Detect which cell encompasses the target text, then output its (x, y) center coordinate. 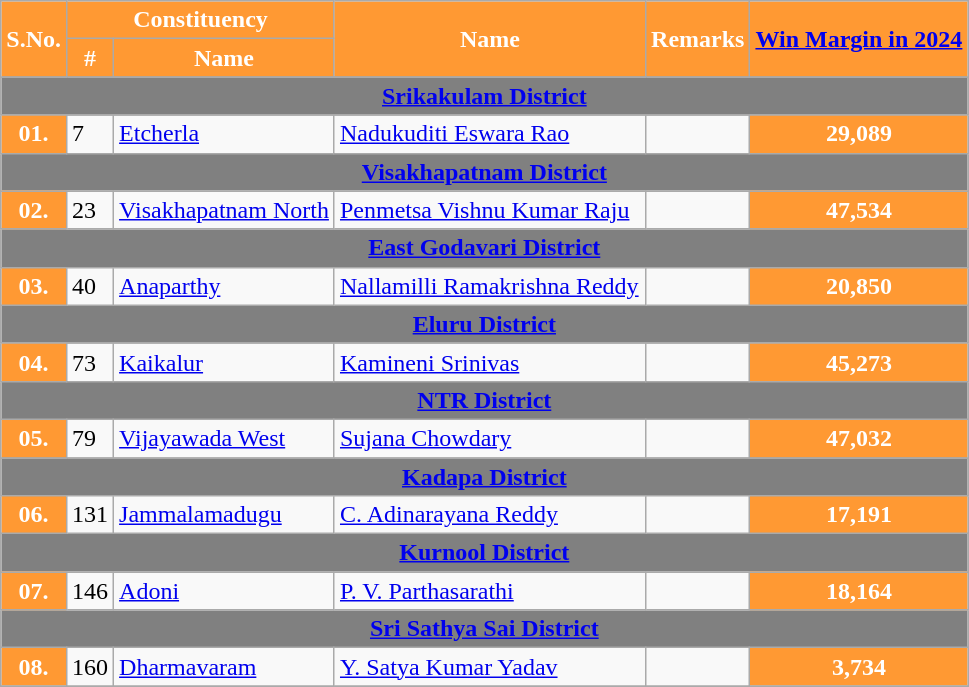
NTR District (484, 400)
07. (34, 591)
03. (34, 286)
S.No. (34, 39)
17,191 (859, 515)
3,734 (859, 667)
Eluru District (484, 324)
06. (34, 515)
29,089 (859, 134)
Kurnool District (484, 553)
Visakhapatnam North (224, 210)
Remarks (698, 39)
Etcherla (224, 134)
7 (90, 134)
45,273 (859, 362)
20,850 (859, 286)
Penmetsa Vishnu Kumar Raju (490, 210)
160 (90, 667)
23 (90, 210)
79 (90, 438)
73 (90, 362)
40 (90, 286)
C. Adinarayana Reddy (490, 515)
Win Margin in 2024 (859, 39)
Sujana Chowdary (490, 438)
Nadukuditi Eswara Rao (490, 134)
Srikakulam District (484, 96)
Y. Satya Kumar Yadav (490, 667)
Kaikalur (224, 362)
Kadapa District (484, 477)
East Godavari District (484, 248)
Dharmavaram (224, 667)
Kamineni Srinivas (490, 362)
47,032 (859, 438)
Sri Sathya Sai District (484, 629)
P. V. Parthasarathi (490, 591)
Vijayawada West (224, 438)
01. (34, 134)
08. (34, 667)
Adoni (224, 591)
146 (90, 591)
Visakhapatnam District (484, 172)
05. (34, 438)
# (90, 58)
Constituency (200, 20)
131 (90, 515)
04. (34, 362)
Jammalamadugu (224, 515)
Nallamilli Ramakrishna Reddy (490, 286)
02. (34, 210)
47,534 (859, 210)
Anaparthy (224, 286)
18,164 (859, 591)
